Determine the [x, y] coordinate at the center of the cell enclosing the given text.  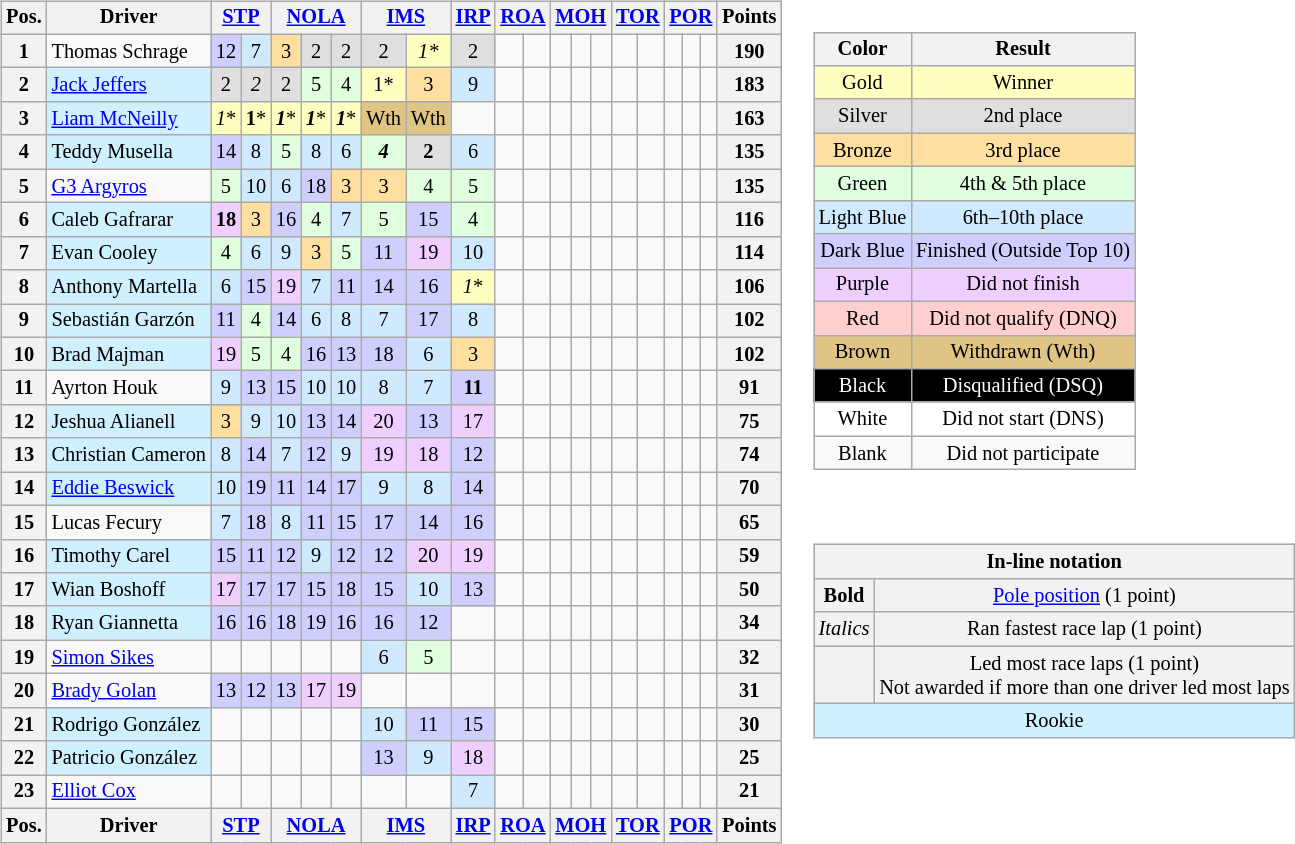
114 [749, 253]
Disqualified (DSQ) [1023, 386]
Brown [862, 352]
30 [749, 724]
Teddy Musella [129, 152]
22 [24, 758]
G3 Argyros [129, 186]
116 [749, 220]
White [862, 419]
Winner [1023, 83]
91 [749, 388]
70 [749, 489]
4th & 5th place [1023, 184]
Lucas Fecury [129, 522]
31 [749, 691]
183 [749, 85]
106 [749, 287]
Brad Majman [129, 354]
Ayrton Houk [129, 388]
65 [749, 522]
75 [749, 422]
74 [749, 455]
Caleb Gafrarar [129, 220]
3rd place [1023, 150]
Anthony Martella [129, 287]
Red [862, 318]
Christian Cameron [129, 455]
Patricio González [129, 758]
Ryan Giannetta [129, 623]
Ran fastest race lap (1 point) [1084, 629]
Jeshua Alianell [129, 422]
6th–10th place [1023, 217]
Simon Sikes [129, 657]
Elliot Cox [129, 792]
Thomas Schrage [129, 51]
25 [749, 758]
Rookie [1054, 721]
Dark Blue [862, 251]
Withdrawn (Wth) [1023, 352]
32 [749, 657]
Timothy Carel [129, 556]
Eddie Beswick [129, 489]
Did not start (DNS) [1023, 419]
Evan Cooley [129, 253]
23 [24, 792]
Rodrigo González [129, 724]
Sebastián Garzón [129, 321]
Purple [862, 285]
2nd place [1023, 116]
Finished (Outside Top 10) [1023, 251]
Pole position (1 point) [1084, 596]
Light Blue [862, 217]
59 [749, 556]
Black [862, 386]
Wian Boshoff [129, 590]
50 [749, 590]
Led most race laps (1 point)Not awarded if more than one driver led most laps [1084, 675]
Did not qualify (DNQ) [1023, 318]
Italics [844, 629]
Silver [862, 116]
Gold [862, 83]
Bronze [862, 150]
Brady Golan [129, 691]
Liam McNeilly [129, 119]
163 [749, 119]
Jack Jeffers [129, 85]
1 [24, 51]
Bold [844, 596]
34 [749, 623]
Did not finish [1023, 285]
190 [749, 51]
In-line notation [1054, 562]
Result [1023, 49]
Green [862, 184]
Blank [862, 453]
Color [862, 49]
Did not participate [1023, 453]
